Output the [X, Y] coordinate of the center of the cell containing the given text.  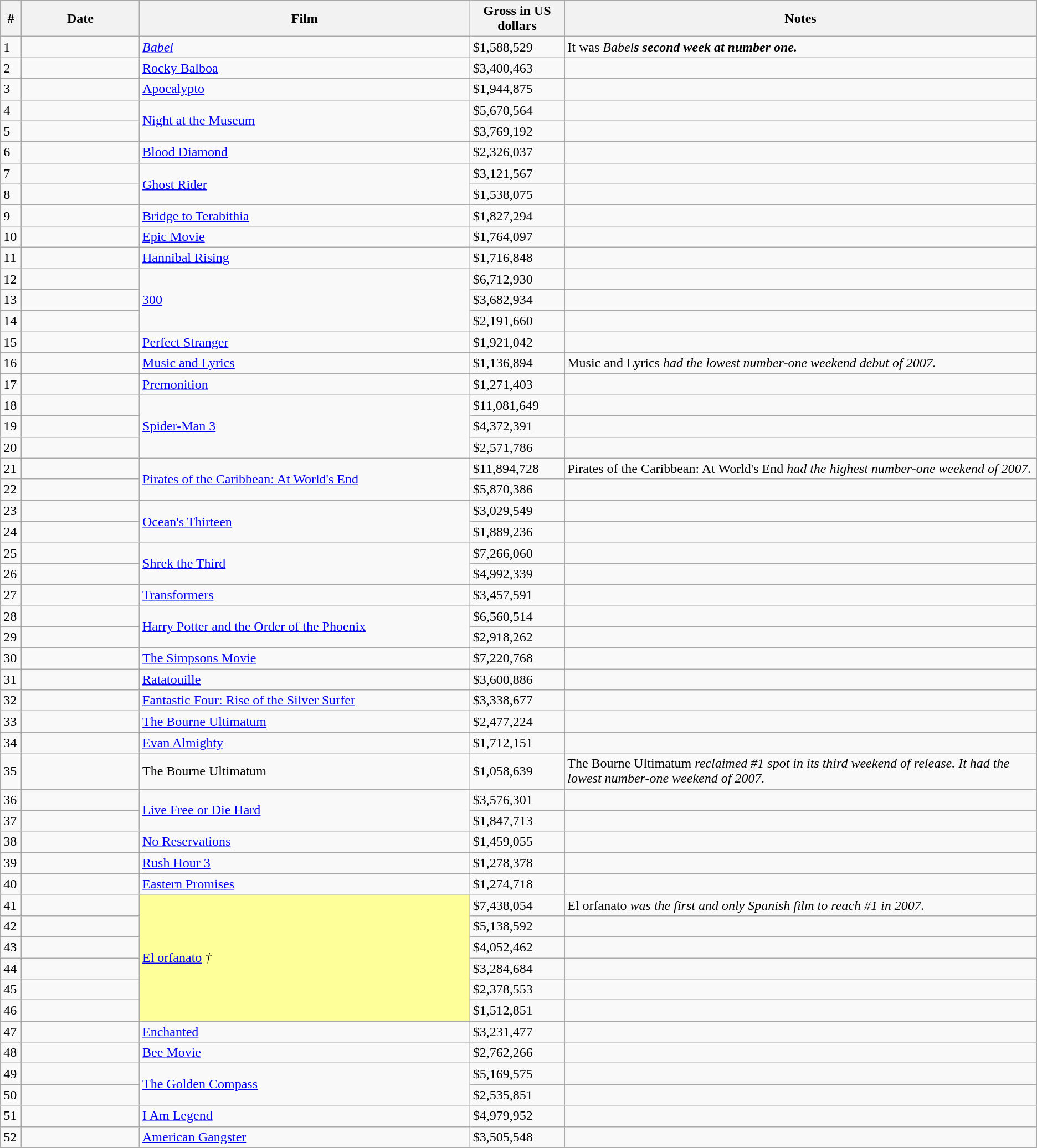
$11,894,728 [517, 469]
Apocalypto [305, 89]
$5,670,564 [517, 110]
$1,944,875 [517, 89]
Harry Potter and the Order of the Phoenix [305, 627]
$1,512,851 [517, 1011]
$1,459,055 [517, 842]
38 [11, 842]
$6,560,514 [517, 616]
36 [11, 800]
6 [11, 152]
$1,538,075 [517, 194]
$2,762,266 [517, 1053]
$2,535,851 [517, 1095]
El orfanato † [305, 957]
$4,979,952 [517, 1116]
Transformers [305, 595]
$4,372,391 [517, 426]
23 [11, 511]
Rocky Balboa [305, 68]
# [11, 19]
$1,847,713 [517, 821]
35 [11, 771]
18 [11, 405]
5 [11, 131]
Gross in US dollars [517, 19]
17 [11, 384]
$1,271,403 [517, 384]
$1,764,097 [517, 236]
12 [11, 279]
$6,712,930 [517, 279]
42 [11, 926]
The Simpsons Movie [305, 658]
$2,378,553 [517, 990]
27 [11, 595]
Spider-Man 3 [305, 426]
45 [11, 990]
Evan Almighty [305, 743]
$1,827,294 [517, 215]
Pirates of the Caribbean: At World's End [305, 479]
$3,284,684 [517, 969]
24 [11, 532]
31 [11, 679]
$3,769,192 [517, 131]
$3,457,591 [517, 595]
41 [11, 905]
8 [11, 194]
16 [11, 363]
14 [11, 321]
$3,682,934 [517, 300]
El orfanato was the first and only Spanish film to reach #1 in 2007. [801, 905]
Music and Lyrics [305, 363]
30 [11, 658]
No Reservations [305, 842]
$5,870,386 [517, 490]
Shrek the Third [305, 563]
43 [11, 947]
$3,600,886 [517, 679]
Fantastic Four: Rise of the Silver Surfer [305, 701]
$1,058,639 [517, 771]
Hannibal Rising [305, 258]
1 [11, 47]
47 [11, 1032]
The Bourne Ultimatum reclaimed #1 spot in its third weekend of release. It had the lowest number-one weekend of 2007. [801, 771]
Enchanted [305, 1032]
Ratatouille [305, 679]
22 [11, 490]
26 [11, 574]
Night at the Museum [305, 121]
Notes [801, 19]
Music and Lyrics had the lowest number-one weekend debut of 2007. [801, 363]
$3,576,301 [517, 800]
44 [11, 969]
Perfect Stranger [305, 342]
American Gangster [305, 1137]
I Am Legend [305, 1116]
$2,477,224 [517, 722]
29 [11, 637]
37 [11, 821]
It was Babels second week at number one. [801, 47]
$1,274,718 [517, 884]
15 [11, 342]
$7,266,060 [517, 553]
$3,029,549 [517, 511]
$3,121,567 [517, 173]
11 [11, 258]
$7,438,054 [517, 905]
$3,505,548 [517, 1137]
$3,231,477 [517, 1032]
$3,400,463 [517, 68]
Premonition [305, 384]
$3,338,677 [517, 701]
$4,992,339 [517, 574]
Date [80, 19]
48 [11, 1053]
Blood Diamond [305, 152]
2 [11, 68]
Babel [305, 47]
7 [11, 173]
Ocean's Thirteen [305, 521]
50 [11, 1095]
20 [11, 447]
Live Free or Die Hard [305, 810]
$2,191,660 [517, 321]
$2,918,262 [517, 637]
$5,138,592 [517, 926]
39 [11, 863]
Bee Movie [305, 1053]
Bridge to Terabithia [305, 215]
$1,716,848 [517, 258]
$1,278,378 [517, 863]
Pirates of the Caribbean: At World's End had the highest number-one weekend of 2007. [801, 469]
$5,169,575 [517, 1074]
$1,136,894 [517, 363]
3 [11, 89]
Epic Movie [305, 236]
19 [11, 426]
13 [11, 300]
33 [11, 722]
$1,889,236 [517, 532]
$7,220,768 [517, 658]
300 [305, 300]
Film [305, 19]
46 [11, 1011]
4 [11, 110]
40 [11, 884]
$11,081,649 [517, 405]
28 [11, 616]
10 [11, 236]
$4,052,462 [517, 947]
9 [11, 215]
34 [11, 743]
25 [11, 553]
49 [11, 1074]
Rush Hour 3 [305, 863]
$1,712,151 [517, 743]
The Golden Compass [305, 1084]
Ghost Rider [305, 184]
$2,571,786 [517, 447]
Eastern Promises [305, 884]
52 [11, 1137]
32 [11, 701]
$1,921,042 [517, 342]
21 [11, 469]
$1,588,529 [517, 47]
51 [11, 1116]
$2,326,037 [517, 152]
